Pinpoint the cell where the given text exists, returning its (X, Y) midpoint coordinate. 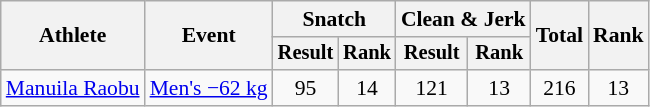
Total (560, 36)
Athlete (73, 36)
216 (560, 88)
Manuila Raobu (73, 88)
Clean & Jerk (464, 19)
14 (367, 88)
Event (209, 36)
95 (306, 88)
121 (432, 88)
Men's −62 kg (209, 88)
Snatch (334, 19)
